Provide the (X, Y) coordinate of the cell's center where the given text is located.  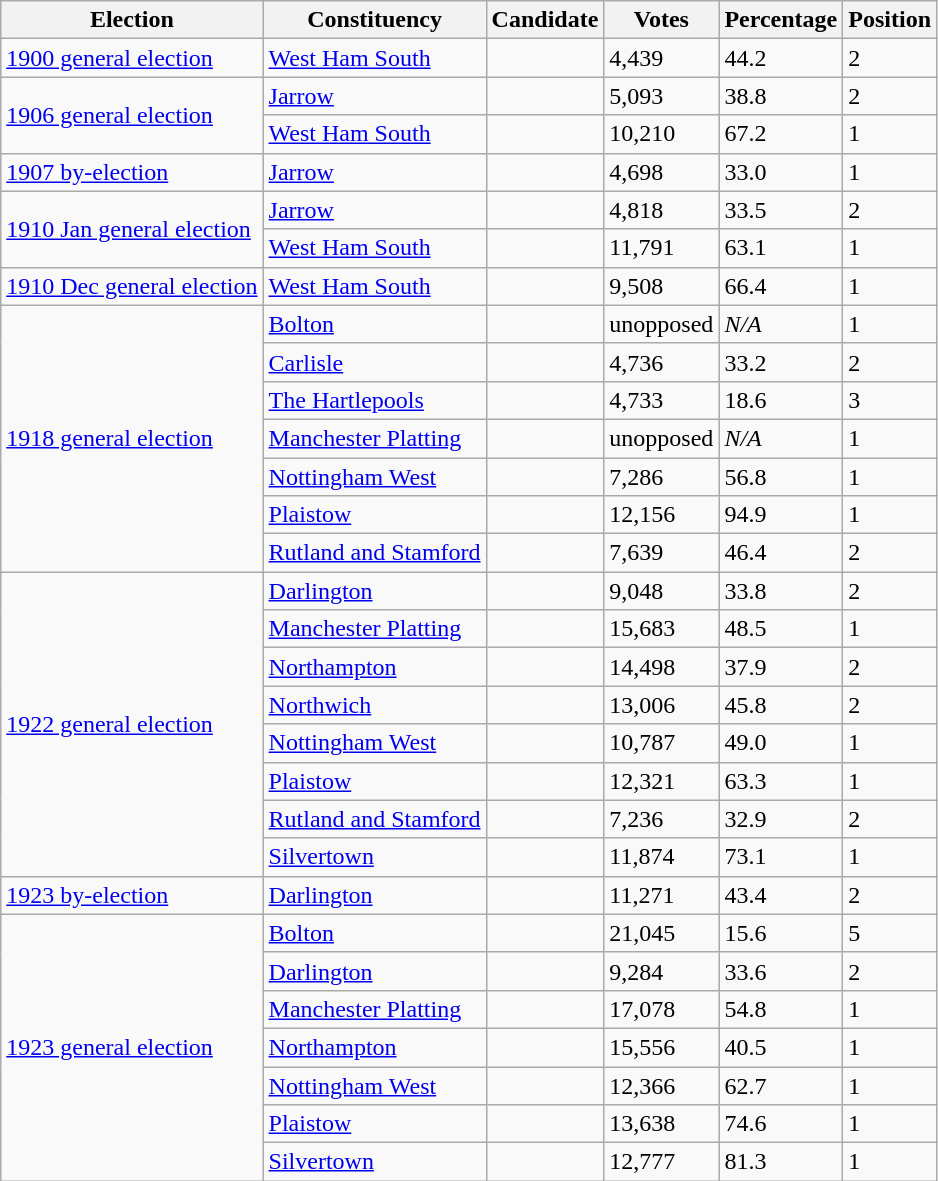
12,321 (662, 781)
Carlisle (374, 362)
46.4 (781, 553)
7,286 (662, 477)
Constituency (374, 20)
62.7 (781, 1085)
10,787 (662, 743)
9,284 (662, 971)
63.3 (781, 781)
63.1 (781, 248)
5,093 (662, 96)
Northwich (374, 705)
33.2 (781, 362)
56.8 (781, 477)
1922 general election (132, 724)
1910 Jan general election (132, 229)
10,210 (662, 134)
94.9 (781, 515)
1918 general election (132, 438)
15,683 (662, 629)
1923 general election (132, 1047)
Election (132, 20)
45.8 (781, 705)
11,874 (662, 857)
38.8 (781, 96)
3 (890, 400)
40.5 (781, 1047)
67.2 (781, 134)
73.1 (781, 857)
14,498 (662, 667)
81.3 (781, 1162)
7,236 (662, 819)
Votes (662, 20)
44.2 (781, 58)
43.4 (781, 895)
11,791 (662, 248)
33.6 (781, 971)
15,556 (662, 1047)
17,078 (662, 1009)
21,045 (662, 933)
9,508 (662, 286)
Percentage (781, 20)
33.8 (781, 591)
11,271 (662, 895)
12,156 (662, 515)
18.6 (781, 400)
The Hartlepools (374, 400)
4,733 (662, 400)
13,638 (662, 1124)
Candidate (545, 20)
48.5 (781, 629)
74.6 (781, 1124)
4,736 (662, 362)
12,777 (662, 1162)
33.5 (781, 210)
4,698 (662, 172)
66.4 (781, 286)
49.0 (781, 743)
12,366 (662, 1085)
15.6 (781, 933)
1910 Dec general election (132, 286)
1906 general election (132, 115)
54.8 (781, 1009)
Position (890, 20)
9,048 (662, 591)
32.9 (781, 819)
1923 by-election (132, 895)
5 (890, 933)
4,439 (662, 58)
7,639 (662, 553)
1907 by-election (132, 172)
13,006 (662, 705)
33.0 (781, 172)
37.9 (781, 667)
4,818 (662, 210)
1900 general election (132, 58)
